Identify which cell holds the provided text, then report its [X, Y] central coordinate. 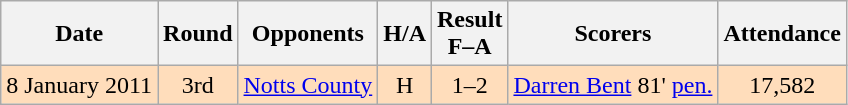
H [405, 85]
Notts County [308, 85]
Round [198, 34]
1–2 [470, 85]
Scorers [613, 34]
Opponents [308, 34]
ResultF–A [470, 34]
Darren Bent 81' pen. [613, 85]
Attendance [782, 34]
17,582 [782, 85]
H/A [405, 34]
Date [80, 34]
8 January 2011 [80, 85]
3rd [198, 85]
